Locate the cell with the specified text and output its [x, y] center coordinate. 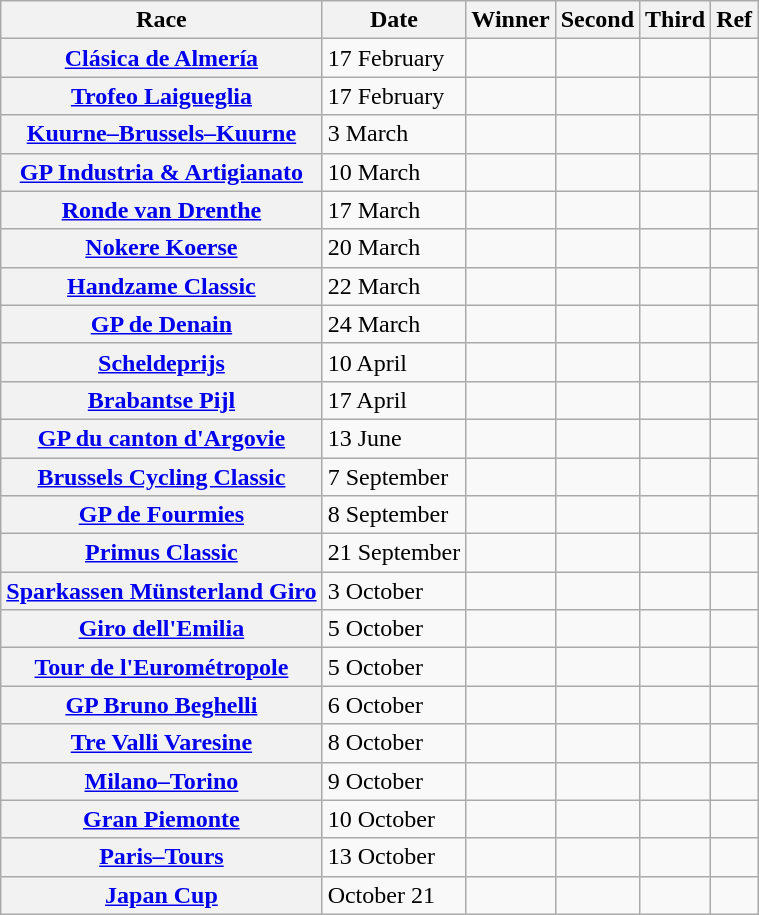
Ronde van Drenthe [162, 210]
13 October [394, 857]
24 March [394, 324]
Brussels Cycling Classic [162, 477]
Second [597, 20]
GP de Denain [162, 324]
Tour de l'Eurométropole [162, 667]
Race [162, 20]
Handzame Classic [162, 286]
Ref [734, 20]
GP du canton d'Argovie [162, 438]
Japan Cup [162, 895]
10 March [394, 172]
Primus Classic [162, 553]
GP Industria & Artigianato [162, 172]
Trofeo Laigueglia [162, 96]
Gran Piemonte [162, 819]
10 April [394, 362]
Date [394, 20]
9 October [394, 781]
Milano–Torino [162, 781]
Paris–Tours [162, 857]
20 March [394, 248]
7 September [394, 477]
17 April [394, 400]
Nokere Koerse [162, 248]
8 September [394, 515]
3 October [394, 591]
Clásica de Almería [162, 58]
GP de Fourmies [162, 515]
Giro dell'Emilia [162, 629]
6 October [394, 705]
Third [676, 20]
22 March [394, 286]
13 June [394, 438]
Scheldeprijs [162, 362]
Winner [510, 20]
Brabantse Pijl [162, 400]
3 March [394, 134]
GP Bruno Beghelli [162, 705]
21 September [394, 553]
Tre Valli Varesine [162, 743]
Sparkassen Münsterland Giro [162, 591]
10 October [394, 819]
Kuurne–Brussels–Kuurne [162, 134]
8 October [394, 743]
October 21 [394, 895]
17 March [394, 210]
